Locate the cell with the specified text and output its (x, y) center coordinate. 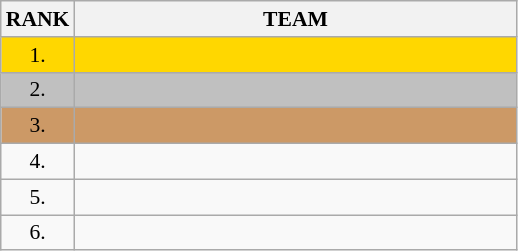
6. (38, 233)
3. (38, 126)
2. (38, 90)
RANK (38, 19)
5. (38, 197)
4. (38, 162)
TEAM (295, 19)
1. (38, 55)
